Pinpoint the cell where the given text exists, returning its [X, Y] midpoint coordinate. 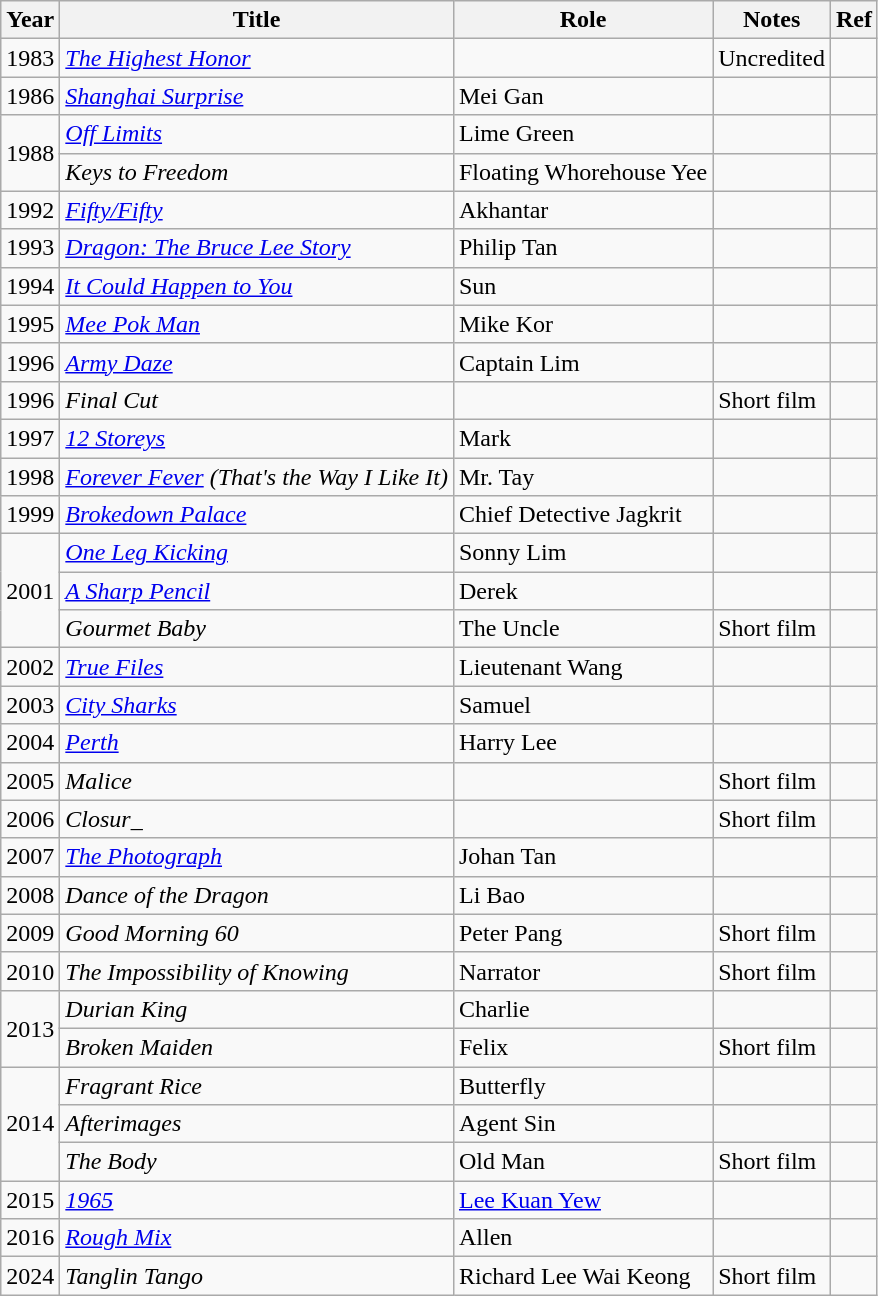
Mike Kor [582, 324]
2006 [30, 819]
Narrator [582, 971]
Off Limits [257, 134]
Samuel [582, 705]
2024 [30, 1276]
Johan Tan [582, 857]
Akhantar [582, 210]
The Highest Honor [257, 58]
1997 [30, 438]
Ref [854, 20]
2003 [30, 705]
Shanghai Surprise [257, 96]
Lime Green [582, 134]
Perth [257, 743]
Dragon: The Bruce Lee Story [257, 248]
Fifty/Fifty [257, 210]
Keys to Freedom [257, 172]
1995 [30, 324]
Sonny Lim [582, 553]
True Files [257, 667]
Butterfly [582, 1085]
2009 [30, 933]
2007 [30, 857]
1986 [30, 96]
Charlie [582, 1009]
Broken Maiden [257, 1047]
Lieutenant Wang [582, 667]
Final Cut [257, 400]
2008 [30, 895]
2013 [30, 1028]
2004 [30, 743]
1998 [30, 477]
Closur_ [257, 819]
Peter Pang [582, 933]
Allen [582, 1238]
Malice [257, 781]
1965 [257, 1200]
2015 [30, 1200]
Gourmet Baby [257, 629]
The Impossibility of Knowing [257, 971]
Uncredited [772, 58]
Mark [582, 438]
Fragrant Rice [257, 1085]
1992 [30, 210]
Floating Whorehouse Yee [582, 172]
It Could Happen to You [257, 286]
Chief Detective Jagkrit [582, 515]
Li Bao [582, 895]
1999 [30, 515]
Richard Lee Wai Keong [582, 1276]
The Photograph [257, 857]
Philip Tan [582, 248]
Army Daze [257, 362]
Title [257, 20]
1988 [30, 153]
2014 [30, 1123]
Felix [582, 1047]
Lee Kuan Yew [582, 1200]
Old Man [582, 1162]
12 Storeys [257, 438]
2002 [30, 667]
Mee Pok Man [257, 324]
Derek [582, 591]
Afterimages [257, 1124]
Good Morning 60 [257, 933]
Year [30, 20]
1993 [30, 248]
Notes [772, 20]
One Leg Kicking [257, 553]
Captain Lim [582, 362]
Mei Gan [582, 96]
1994 [30, 286]
Dance of the Dragon [257, 895]
Tanglin Tango [257, 1276]
Harry Lee [582, 743]
Rough Mix [257, 1238]
Agent Sin [582, 1124]
2010 [30, 971]
The Uncle [582, 629]
Mr. Tay [582, 477]
A Sharp Pencil [257, 591]
1983 [30, 58]
Sun [582, 286]
Durian King [257, 1009]
Role [582, 20]
2016 [30, 1238]
Brokedown Palace [257, 515]
Forever Fever (That's the Way I Like It) [257, 477]
City Sharks [257, 705]
2005 [30, 781]
The Body [257, 1162]
2001 [30, 591]
